Pinpoint the cell where the given text exists, returning its (x, y) midpoint coordinate. 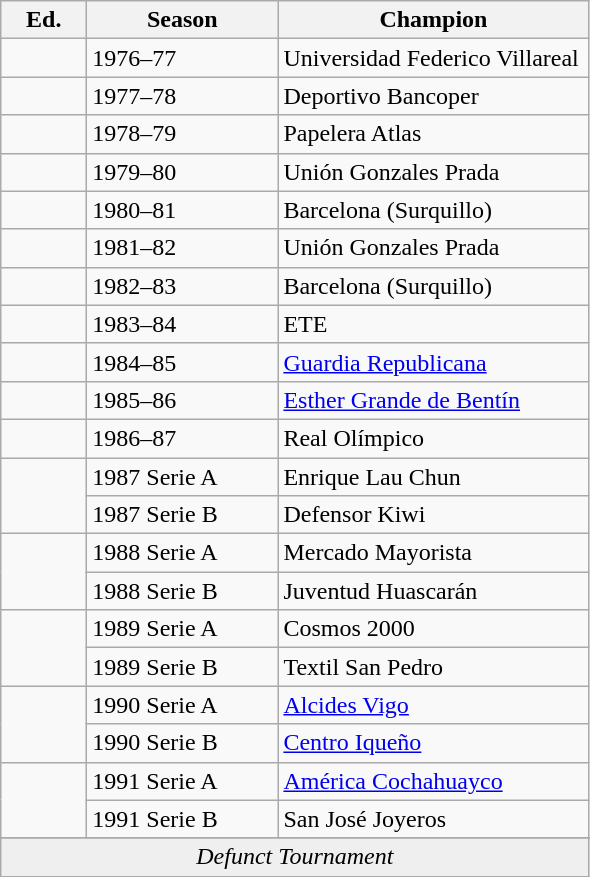
1982–83 (182, 286)
Alcides Vigo (434, 705)
Esther Grande de Bentín (434, 400)
Textil San Pedro (434, 667)
Defunct Tournament (295, 857)
1990 Serie B (182, 743)
1983–84 (182, 324)
1987 Serie B (182, 515)
Mercado Mayorista (434, 553)
1989 Serie B (182, 667)
Season (182, 20)
Deportivo Bancoper (434, 96)
1990 Serie A (182, 705)
Enrique Lau Chun (434, 477)
Centro Iqueño (434, 743)
Guardia Republicana (434, 362)
Ed. (44, 20)
1984–85 (182, 362)
1991 Serie A (182, 781)
1979–80 (182, 172)
1988 Serie B (182, 591)
Defensor Kiwi (434, 515)
Juventud Huascarán (434, 591)
1981–82 (182, 248)
1977–78 (182, 96)
1978–79 (182, 134)
ETE (434, 324)
Champion (434, 20)
1976–77 (182, 58)
Universidad Federico Villareal (434, 58)
San José Joyeros (434, 819)
1987 Serie A (182, 477)
1985–86 (182, 400)
1988 Serie A (182, 553)
América Cochahuayco (434, 781)
1989 Serie A (182, 629)
Cosmos 2000 (434, 629)
1986–87 (182, 438)
1991 Serie B (182, 819)
Papelera Atlas (434, 134)
1980–81 (182, 210)
Real Olímpico (434, 438)
